Detect which cell encompasses the target text, then output its [x, y] center coordinate. 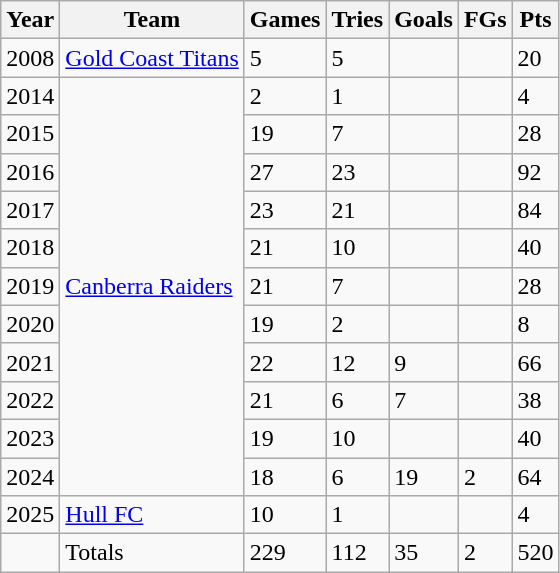
Year [30, 20]
84 [536, 210]
Games [285, 20]
12 [358, 362]
112 [358, 553]
Goals [424, 20]
2024 [30, 477]
229 [285, 553]
2023 [30, 438]
22 [285, 362]
520 [536, 553]
20 [536, 58]
8 [536, 324]
35 [424, 553]
2018 [30, 248]
Team [152, 20]
66 [536, 362]
Tries [358, 20]
9 [424, 362]
2021 [30, 362]
Canberra Raiders [152, 286]
92 [536, 172]
2008 [30, 58]
Pts [536, 20]
Hull FC [152, 515]
Gold Coast Titans [152, 58]
2022 [30, 400]
2019 [30, 286]
2015 [30, 134]
2014 [30, 96]
FGs [485, 20]
18 [285, 477]
38 [536, 400]
2017 [30, 210]
2020 [30, 324]
64 [536, 477]
2025 [30, 515]
Totals [152, 553]
2016 [30, 172]
27 [285, 172]
